Scan for the cell matching the given text and deliver its [X, Y] coordinate at center. 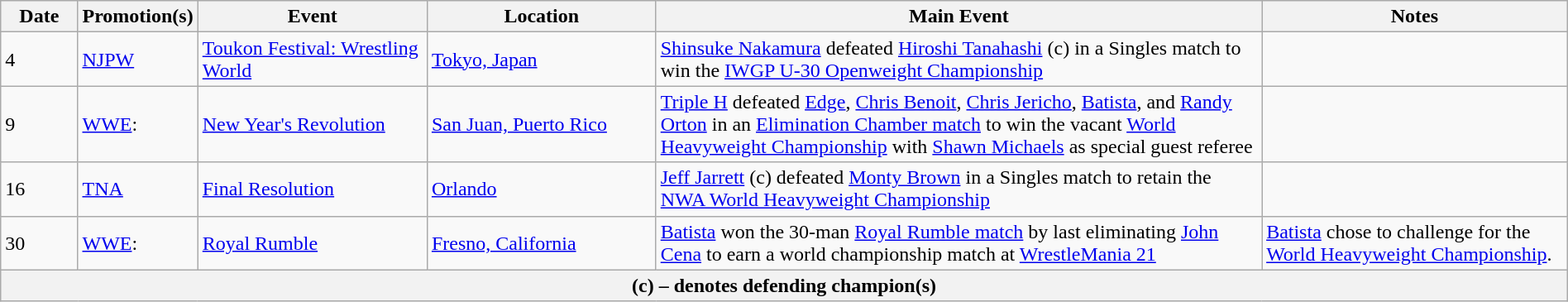
Jeff Jarrett (c) defeated Monty Brown in a Singles match to retain the NWA World Heavyweight Championship [958, 189]
TNA [137, 189]
New Year's Revolution [313, 124]
16 [40, 189]
Shinsuke Nakamura defeated Hiroshi Tanahashi (c) in a Singles match to win the IWGP U-30 Openweight Championship [958, 60]
Promotion(s) [137, 17]
Location [541, 17]
Royal Rumble [313, 243]
Fresno, California [541, 243]
Batista won the 30-man Royal Rumble match by last eliminating John Cena to earn a world championship match at WrestleMania 21 [958, 243]
Batista chose to challenge for the World Heavyweight Championship. [1415, 243]
NJPW [137, 60]
Event [313, 17]
Date [40, 17]
San Juan, Puerto Rico [541, 124]
4 [40, 60]
Toukon Festival: Wrestling World [313, 60]
Final Resolution [313, 189]
Main Event [958, 17]
(c) – denotes defending champion(s) [784, 285]
30 [40, 243]
Tokyo, Japan [541, 60]
9 [40, 124]
Orlando [541, 189]
Notes [1415, 17]
